Extract the (X, Y) coordinate from the center of the cell holding the provided text.  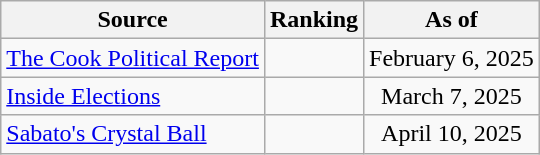
February 6, 2025 (452, 58)
Inside Elections (133, 96)
Source (133, 20)
The Cook Political Report (133, 58)
Ranking (314, 20)
Sabato's Crystal Ball (133, 134)
April 10, 2025 (452, 134)
As of (452, 20)
March 7, 2025 (452, 96)
